Pinpoint the cell where the given text exists, returning its (x, y) midpoint coordinate. 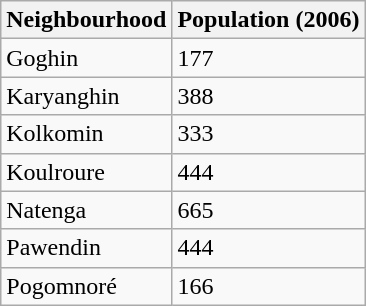
166 (268, 286)
177 (268, 58)
333 (268, 134)
Pogomnoré (86, 286)
665 (268, 210)
388 (268, 96)
Population (2006) (268, 20)
Neighbourhood (86, 20)
Pawendin (86, 248)
Koulroure (86, 172)
Natenga (86, 210)
Karyanghin (86, 96)
Goghin (86, 58)
Kolkomin (86, 134)
